From the cell containing the given text, extract its center point as [x, y] coordinate. 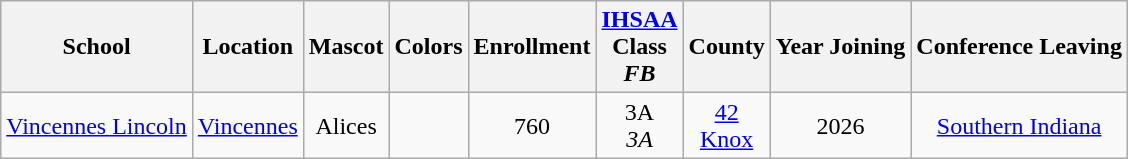
Alices [346, 126]
2026 [840, 126]
Vincennes Lincoln [97, 126]
Year Joining [840, 47]
County [726, 47]
IHSAA Class FB [640, 47]
Conference Leaving [1020, 47]
3A 3A [640, 126]
Southern Indiana [1020, 126]
Mascot [346, 47]
Colors [428, 47]
Enrollment [532, 47]
42 Knox [726, 126]
760 [532, 126]
Vincennes [248, 126]
School [97, 47]
Location [248, 47]
